Determine the (X, Y) coordinate at the center of the cell enclosing the given text.  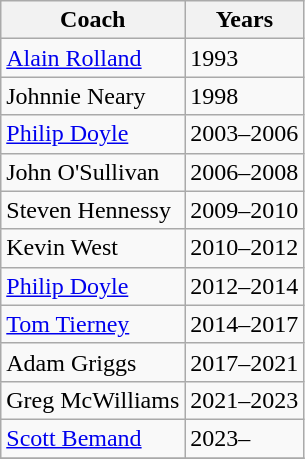
2003–2006 (244, 134)
2014–2017 (244, 324)
Kevin West (93, 248)
2017–2021 (244, 362)
Adam Griggs (93, 362)
2006–2008 (244, 172)
2009–2010 (244, 210)
1993 (244, 58)
Johnnie Neary (93, 96)
2010–2012 (244, 248)
2012–2014 (244, 286)
Steven Hennessy (93, 210)
Coach (93, 20)
1998 (244, 96)
John O'Sullivan (93, 172)
Years (244, 20)
2023– (244, 438)
Greg McWilliams (93, 400)
Alain Rolland (93, 58)
Scott Bemand (93, 438)
Tom Tierney (93, 324)
2021–2023 (244, 400)
